Identify which cell holds the provided text, then report its [x, y] central coordinate. 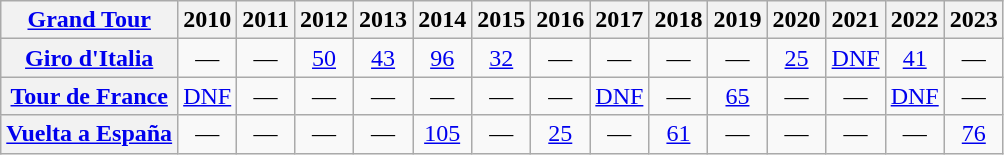
50 [324, 58]
76 [974, 134]
96 [442, 58]
61 [678, 134]
2019 [738, 20]
65 [738, 96]
2010 [208, 20]
2017 [620, 20]
43 [384, 58]
Vuelta a España [90, 134]
2021 [856, 20]
Tour de France [90, 96]
2016 [560, 20]
2015 [502, 20]
2011 [266, 20]
2018 [678, 20]
32 [502, 58]
Grand Tour [90, 20]
2012 [324, 20]
2014 [442, 20]
2023 [974, 20]
105 [442, 134]
2022 [914, 20]
41 [914, 58]
Giro d'Italia [90, 58]
2013 [384, 20]
2020 [796, 20]
